Detect which cell encompasses the target text, then output its [X, Y] center coordinate. 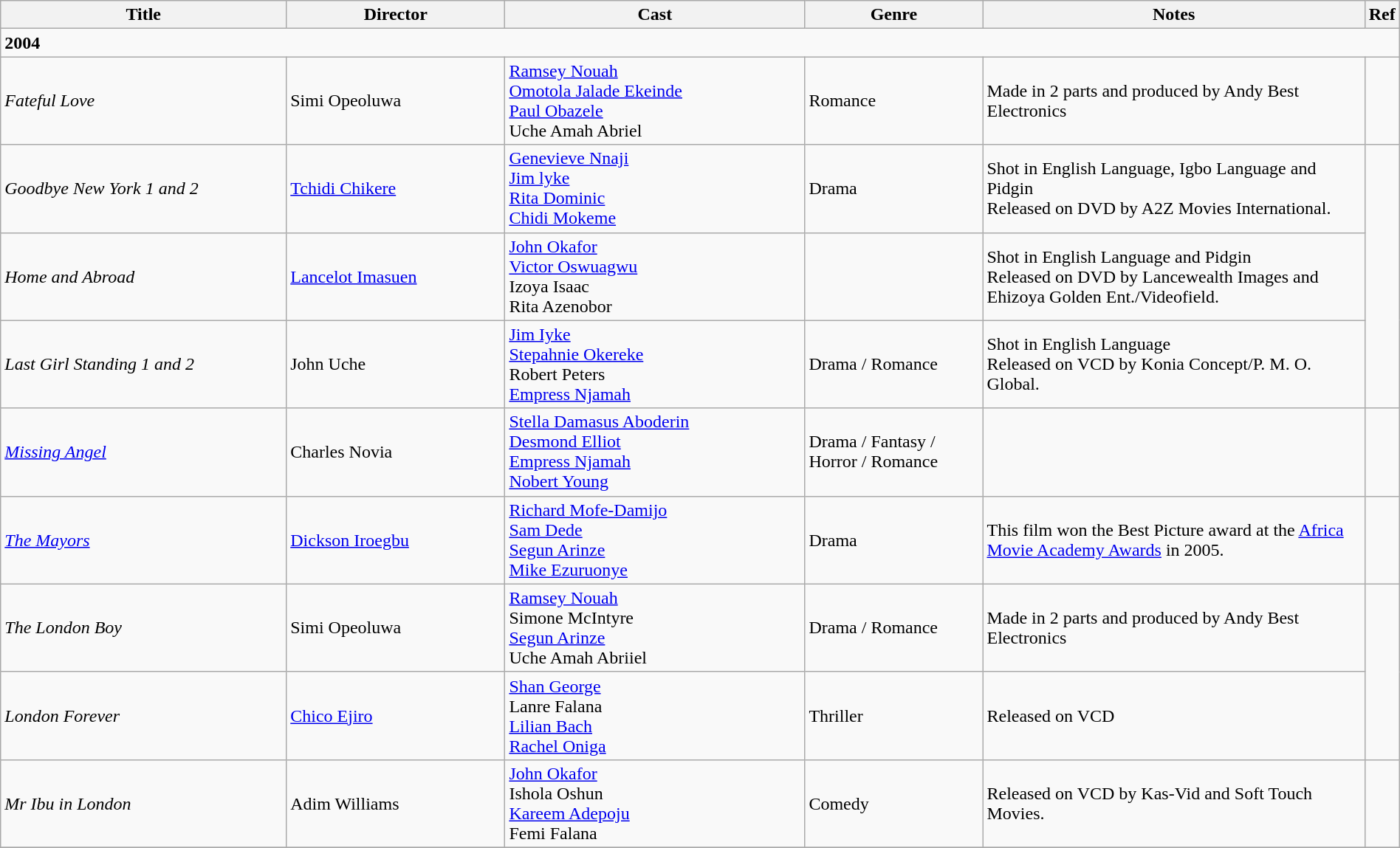
Notes [1174, 15]
Thriller [893, 716]
Genre [893, 15]
Tchidi Chikere [396, 189]
Mr Ibu in London [143, 803]
Fateful Love [143, 100]
This film won the Best Picture award at the Africa Movie Academy Awards in 2005. [1174, 540]
Released on VCD by Kas-Vid and Soft Touch Movies. [1174, 803]
Ramsey NouahOmotola Jalade EkeindePaul ObazeleUche Amah Abriel [655, 100]
Lancelot Imasuen [396, 276]
Comedy [893, 803]
2004 [700, 43]
Shan GeorgeLanre FalanaLilian BachRachel Oniga [655, 716]
Adim Williams [396, 803]
Director [396, 15]
Home and Abroad [143, 276]
Released on VCD [1174, 716]
John OkaforVictor OswuagwuIzoya IsaacRita Azenobor [655, 276]
Romance [893, 100]
Jim IykeStepahnie OkerekeRobert PetersEmpress Njamah [655, 365]
John OkaforIshola OshunKareem AdepojuFemi Falana [655, 803]
Last Girl Standing 1 and 2 [143, 365]
Chico Ejiro [396, 716]
The London Boy [143, 627]
Drama / Fantasy / Horror / Romance [893, 452]
Ref [1382, 15]
Cast [655, 15]
Dickson Iroegbu [396, 540]
Goodbye New York 1 and 2 [143, 189]
Title [143, 15]
Richard Mofe-DamijoSam DedeSegun ArinzeMike Ezuruonye [655, 540]
Shot in English Language and PidginReleased on DVD by Lancewealth Images and Ehizoya Golden Ent./Videofield. [1174, 276]
Shot in English LanguageReleased on VCD by Konia Concept/P. M. O. Global. [1174, 365]
The Mayors [143, 540]
Shot in English Language, Igbo Language and PidginReleased on DVD by A2Z Movies International. [1174, 189]
Charles Novia [396, 452]
Stella Damasus AboderinDesmond ElliotEmpress NjamahNobert Young [655, 452]
London Forever [143, 716]
Missing Angel [143, 452]
Genevieve NnajiJim lykeRita DominicChidi Mokeme [655, 189]
Ramsey NouahSimone McIntyreSegun ArinzeUche Amah Abriiel [655, 627]
John Uche [396, 365]
